Locate the cell with the specified text and output its [X, Y] center coordinate. 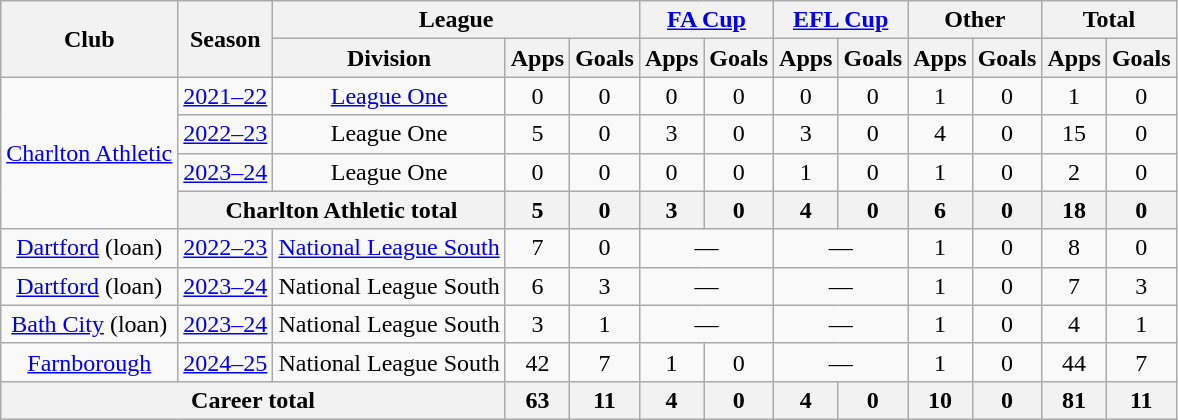
Season [226, 39]
44 [1074, 362]
63 [537, 400]
Division [389, 58]
EFL Cup [841, 20]
42 [537, 362]
10 [940, 400]
15 [1074, 134]
Bath City (loan) [90, 324]
2024–25 [226, 362]
Career total [253, 400]
2 [1074, 172]
Charlton Athletic [90, 153]
Charlton Athletic total [342, 210]
8 [1074, 248]
2021–22 [226, 96]
Club [90, 39]
Total [1109, 20]
FA Cup [706, 20]
81 [1074, 400]
18 [1074, 210]
League [456, 20]
Other [975, 20]
Farnborough [90, 362]
